Identify which cell holds the provided text, then report its [x, y] central coordinate. 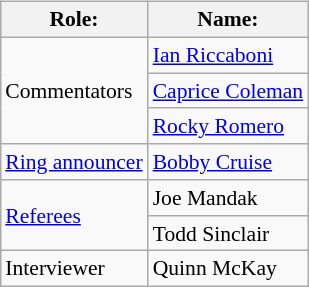
Joe Mandak [228, 198]
Quinn McKay [228, 269]
Name: [228, 20]
Role: [74, 20]
Bobby Cruise [228, 162]
Ring announcer [74, 162]
Interviewer [74, 269]
Referees [74, 216]
Caprice Coleman [228, 91]
Ian Riccaboni [228, 55]
Commentators [74, 90]
Rocky Romero [228, 126]
Todd Sinclair [228, 233]
